Capture the cell that displays the provided text and extract its (X, Y) central coordinate. 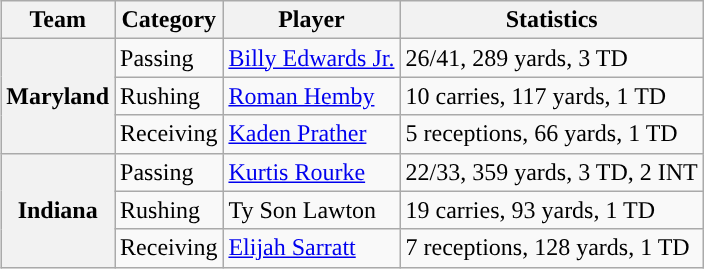
Maryland (58, 96)
Elijah Sarratt (312, 248)
10 carries, 117 yards, 1 TD (552, 96)
Kaden Prather (312, 134)
Statistics (552, 20)
26/41, 289 yards, 3 TD (552, 58)
Billy Edwards Jr. (312, 58)
Kurtis Rourke (312, 172)
7 receptions, 128 yards, 1 TD (552, 248)
Ty Son Lawton (312, 210)
Category (169, 20)
Roman Hemby (312, 96)
Team (58, 20)
5 receptions, 66 yards, 1 TD (552, 134)
19 carries, 93 yards, 1 TD (552, 210)
Player (312, 20)
Indiana (58, 210)
22/33, 359 yards, 3 TD, 2 INT (552, 172)
